Capture the cell that displays the provided text and extract its (X, Y) central coordinate. 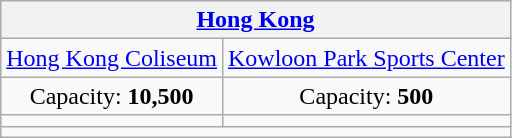
Capacity: 10,500 (112, 96)
Hong Kong Coliseum (112, 58)
Capacity: 500 (366, 96)
Hong Kong (256, 20)
Kowloon Park Sports Center (366, 58)
